Capture the cell that displays the provided text and extract its (x, y) central coordinate. 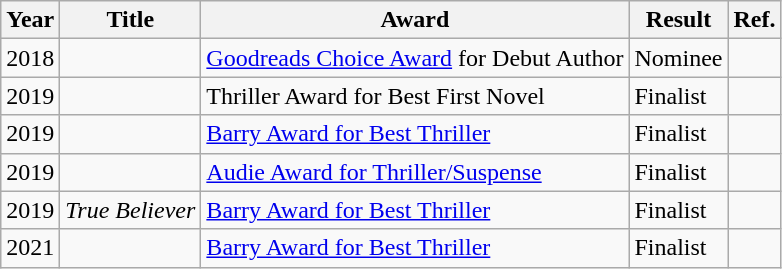
Ref. (754, 20)
Thriller Award for Best First Novel (415, 96)
Result (678, 20)
Title (130, 20)
True Believer (130, 210)
Audie Award for Thriller/Suspense (415, 172)
Award (415, 20)
Goodreads Choice Award for Debut Author (415, 58)
Year (30, 20)
2021 (30, 248)
Nominee (678, 58)
2018 (30, 58)
